Capture the cell that displays the provided text and extract its [X, Y] central coordinate. 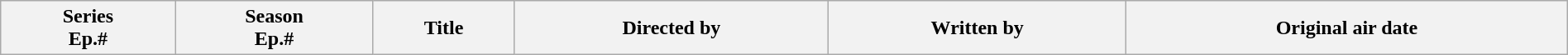
Title [443, 28]
Directed by [672, 28]
SeriesEp.# [88, 28]
Original air date [1347, 28]
SeasonEp.# [275, 28]
Written by [978, 28]
